Scan for the cell matching the given text and deliver its [x, y] coordinate at center. 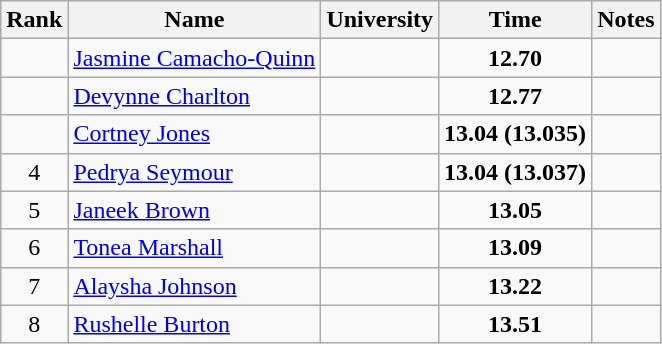
Name [194, 20]
5 [34, 210]
Devynne Charlton [194, 96]
Rushelle Burton [194, 324]
Pedrya Seymour [194, 172]
University [380, 20]
4 [34, 172]
13.05 [516, 210]
Jasmine Camacho-Quinn [194, 58]
13.22 [516, 286]
12.77 [516, 96]
13.04 (13.035) [516, 134]
Rank [34, 20]
13.09 [516, 248]
Notes [626, 20]
8 [34, 324]
Time [516, 20]
6 [34, 248]
7 [34, 286]
Cortney Jones [194, 134]
Tonea Marshall [194, 248]
Janeek Brown [194, 210]
Alaysha Johnson [194, 286]
12.70 [516, 58]
13.51 [516, 324]
13.04 (13.037) [516, 172]
